Pinpoint the cell where the given text exists, returning its (X, Y) midpoint coordinate. 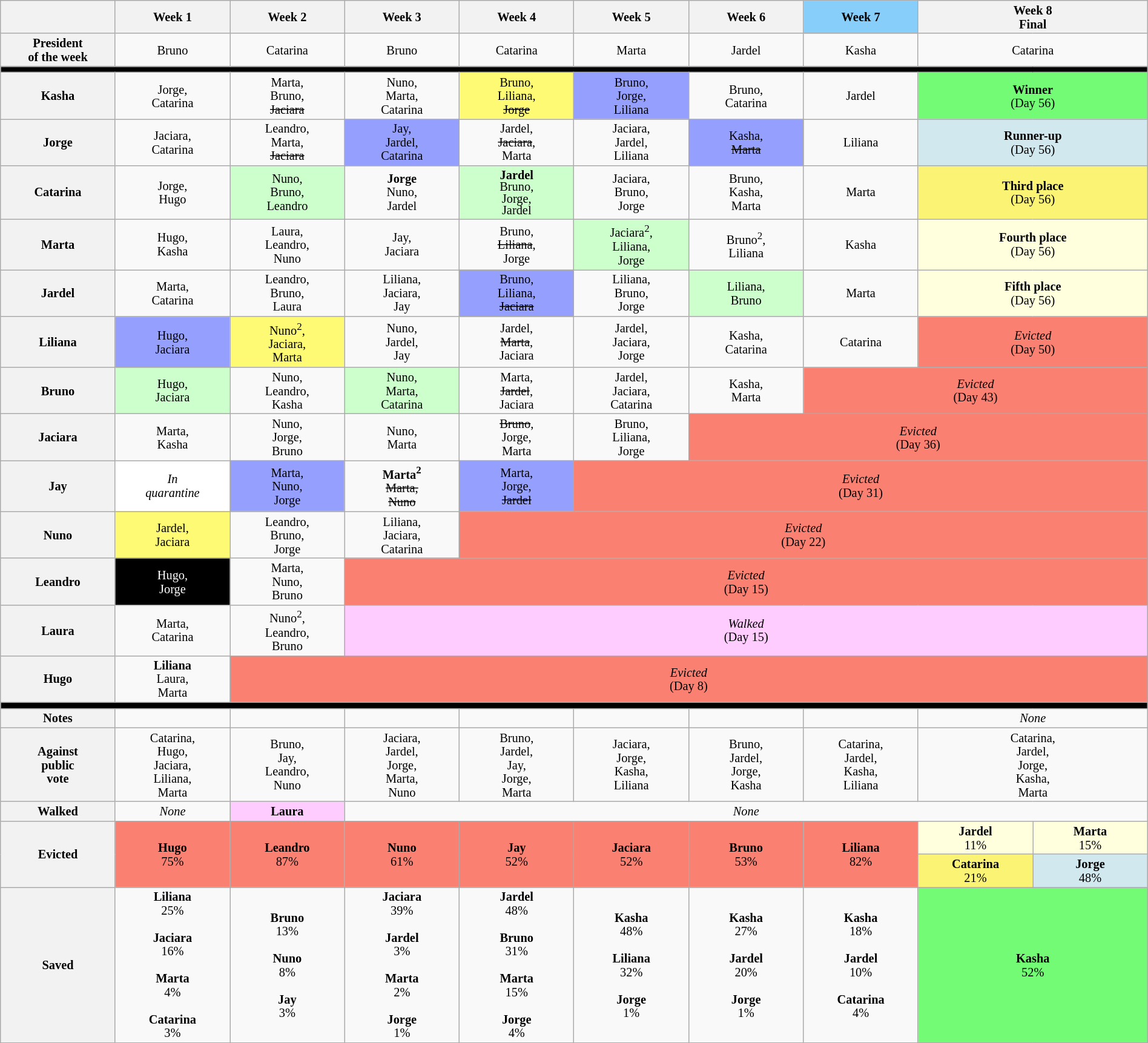
Marta,Jardel,Jaciara (517, 390)
Leandro,Bruno,Jorge (287, 535)
Jaciara2,Liliana,Jorge (631, 244)
Week 6 (746, 17)
Kasha48%Liliana32%Jorge1% (631, 965)
Jorge,Hugo (172, 192)
Liliana25%Jaciara16%Marta4%Catarina3% (172, 965)
Week 2 (287, 17)
Hugo75% (172, 854)
Catarina21% (975, 870)
Kasha,Catarina (746, 341)
Saved (58, 965)
Bruno13%Nuno8%Jay3% (287, 965)
JardelBruno,Jorge,Jardel (517, 192)
Hugo,Jorge (172, 581)
Hugo (58, 679)
Againstpublicvote (58, 765)
Kasha27%Jardel20%Jorge1% (746, 965)
Nuno (58, 535)
Jardel48%Bruno31%Marta15%Jorge4% (517, 965)
Bruno,Jardel,Jorge,Kasha (746, 765)
Marta,Kasha (172, 437)
Week 7 (861, 17)
Hugo,Kasha (172, 244)
Nuno61% (402, 854)
Third place(Day 56) (1033, 192)
Jorge,Catarina (172, 96)
Leandro,Marta,Jaciara (287, 142)
Nuno,Jardel,Jay (402, 341)
Jardel,Jaciara,Jorge (631, 341)
Bruno53% (746, 854)
Jardel,Jaciara,Catarina (631, 390)
Jardel,Marta,Jaciara (517, 341)
Week 3 (402, 17)
Jorge48% (1090, 870)
Bruno2,Liliana (746, 244)
Leandro,Bruno,Laura (287, 293)
Nuno,Leandro,Kasha (287, 390)
Evicted(Day 8) (689, 679)
Jay52% (517, 854)
Evicted(Day 36) (918, 437)
Bruno,Jay,Leandro,Nuno (287, 765)
Jaciara (58, 437)
Nuno,Jorge,Bruno (287, 437)
Walked (58, 811)
Nuno2,Leandro,Bruno (287, 630)
Marta,Nuno,Jorge (287, 486)
Bruno,Jardel,Jay,Jorge,Marta (517, 765)
Nuno,Marta (402, 437)
Jay (58, 486)
Winner(Day 56) (1033, 96)
Bruno,Jorge,Marta (517, 437)
Catarina,Hugo,Jaciara,Liliana,Marta (172, 765)
Week 5 (631, 17)
Nuno2,Jaciara,Marta (287, 341)
Evicted(Day 31) (861, 486)
Walked(Day 15) (746, 630)
Jay,Jaciara (402, 244)
Week 4 (517, 17)
Evicted (58, 854)
Jaciara,Jardel,Jorge,Marta,Nuno (402, 765)
Laura,Leandro,Nuno (287, 244)
Kasha52% (1033, 965)
Jaciara,Jorge,Kasha,Liliana (631, 765)
Jardel,Jaciara,Marta (517, 142)
JorgeNuno,Jardel (402, 192)
Leandro87% (287, 854)
Liliana,Jaciara,Catarina (402, 535)
Catarina,Jardel,Kasha,Liliana (861, 765)
Bruno,Liliana,Jaciara (517, 293)
Jardel,Jaciara (172, 535)
Bruno,Jorge,Liliana (631, 96)
Jardel11% (975, 838)
Marta,Jorge,Jardel (517, 486)
Liliana,Bruno (746, 293)
Week 1 (172, 17)
Liliana,Jaciara,Jay (402, 293)
Kasha18%Jardel10%Catarina4% (861, 965)
Fourth place(Day 56) (1033, 244)
Week 8Final (1033, 17)
Evicted(Day 43) (975, 390)
Jaciara,Jardel,Liliana (631, 142)
Jaciara39%Jardel3%Marta2%Jorge1% (402, 965)
Bruno,Kasha,Marta (746, 192)
Marta15% (1090, 838)
Catarina,Jardel,Jorge,Kasha,Marta (1033, 765)
Evicted(Day 50) (1033, 341)
Jaciara52% (631, 854)
Fifth place(Day 56) (1033, 293)
Liliana,Bruno,Jorge (631, 293)
Evicted(Day 22) (804, 535)
Bruno,Catarina (746, 96)
Marta2Marta,Nuno (402, 486)
Marta,Bruno,Jaciara (287, 96)
Runner-up(Day 56) (1033, 142)
Jaciara,Catarina (172, 142)
LilianaLaura,Marta (172, 679)
Presidentof the week (58, 50)
Inquarantine (172, 486)
Jorge (58, 142)
Jay,Jardel,Catarina (402, 142)
Marta,Nuno,Bruno (287, 581)
Nuno,Bruno,Leandro (287, 192)
Liliana82% (861, 854)
Jaciara,Bruno,Jorge (631, 192)
Notes (58, 718)
Evicted(Day 15) (746, 581)
Leandro (58, 581)
